Detect which cell encompasses the target text, then output its (X, Y) center coordinate. 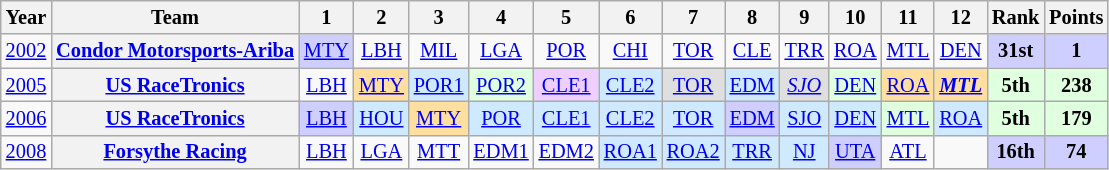
74 (1076, 152)
10 (856, 17)
4 (500, 17)
2006 (26, 118)
ROA1 (630, 152)
12 (960, 17)
ATL (908, 152)
238 (1076, 85)
CLE (752, 51)
CHI (630, 51)
9 (804, 17)
2008 (26, 152)
11 (908, 17)
3 (439, 17)
Rank (1016, 17)
Condor Motorsports-Ariba (175, 51)
Year (26, 17)
7 (694, 17)
179 (1076, 118)
Points (1076, 17)
8 (752, 17)
16th (1016, 152)
MIL (439, 51)
POR1 (439, 85)
31st (1016, 51)
2002 (26, 51)
HOU (382, 118)
6 (630, 17)
Team (175, 17)
EDM1 (500, 152)
NJ (804, 152)
ROA2 (694, 152)
Forsythe Racing (175, 152)
POR2 (500, 85)
2 (382, 17)
5 (566, 17)
EDM2 (566, 152)
2005 (26, 85)
UTA (856, 152)
MTT (439, 152)
